Detect which cell encompasses the target text, then output its (x, y) center coordinate. 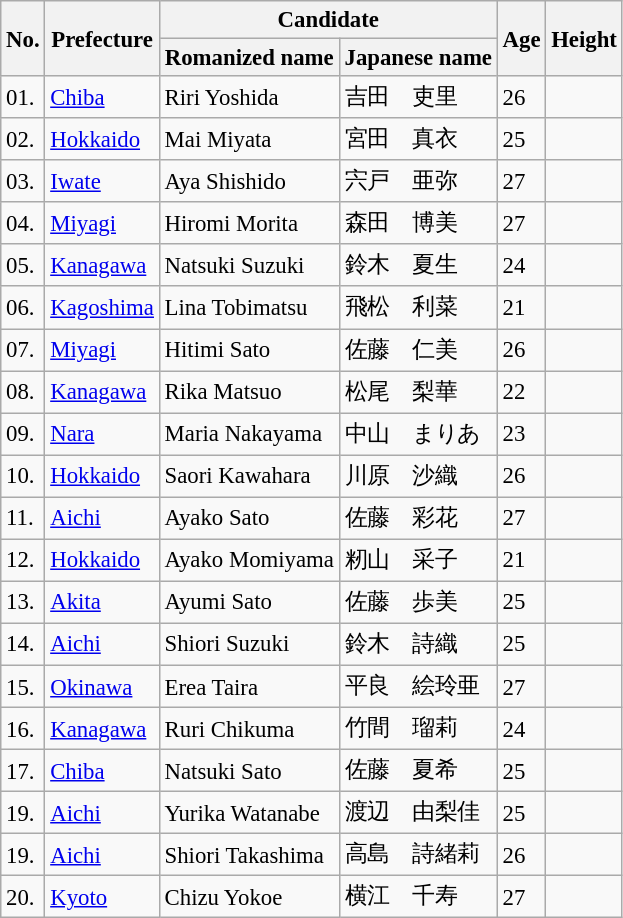
08. (23, 392)
Mai Miyata (249, 139)
Age (522, 38)
Candidate (328, 20)
中山 まりあ (418, 434)
Erea Taira (249, 686)
Saori Kawahara (249, 476)
14. (23, 644)
Kyoto (102, 897)
Iwate (102, 181)
Shiori Takashima (249, 855)
高島 詩緒莉 (418, 855)
10. (23, 476)
Ruri Chikuma (249, 729)
横江 千寿 (418, 897)
01. (23, 97)
鈴木 夏生 (418, 265)
Chizu Yokoe (249, 897)
佐藤 仁美 (418, 350)
渡辺 由梨佳 (418, 813)
Aya Shishido (249, 181)
11. (23, 518)
Japanese name (418, 58)
竹間 瑠莉 (418, 729)
Hitimi Sato (249, 350)
Riri Yoshida (249, 97)
04. (23, 223)
佐藤 歩美 (418, 602)
Okinawa (102, 686)
22 (522, 392)
平良 絵玲亜 (418, 686)
吉田 吏里 (418, 97)
Yurika Watanabe (249, 813)
佐藤 夏希 (418, 771)
籾山 采子 (418, 560)
Ayako Momiyama (249, 560)
16. (23, 729)
05. (23, 265)
Lina Tobimatsu (249, 308)
13. (23, 602)
Nara (102, 434)
15. (23, 686)
Rika Matsuo (249, 392)
宮田 真衣 (418, 139)
Ayako Sato (249, 518)
Kagoshima (102, 308)
No. (23, 38)
宍戸 亜弥 (418, 181)
Natsuki Suzuki (249, 265)
Romanized name (249, 58)
Prefecture (102, 38)
12. (23, 560)
09. (23, 434)
松尾 梨華 (418, 392)
鈴木 詩織 (418, 644)
02. (23, 139)
23 (522, 434)
飛松 利菜 (418, 308)
03. (23, 181)
森田 博美 (418, 223)
Maria Nakayama (249, 434)
Akita (102, 602)
Height (584, 38)
06. (23, 308)
川原 沙織 (418, 476)
07. (23, 350)
17. (23, 771)
佐藤 彩花 (418, 518)
Ayumi Sato (249, 602)
20. (23, 897)
Natsuki Sato (249, 771)
Shiori Suzuki (249, 644)
Hiromi Morita (249, 223)
